From the cell containing the given text, extract its center point as (x, y) coordinate. 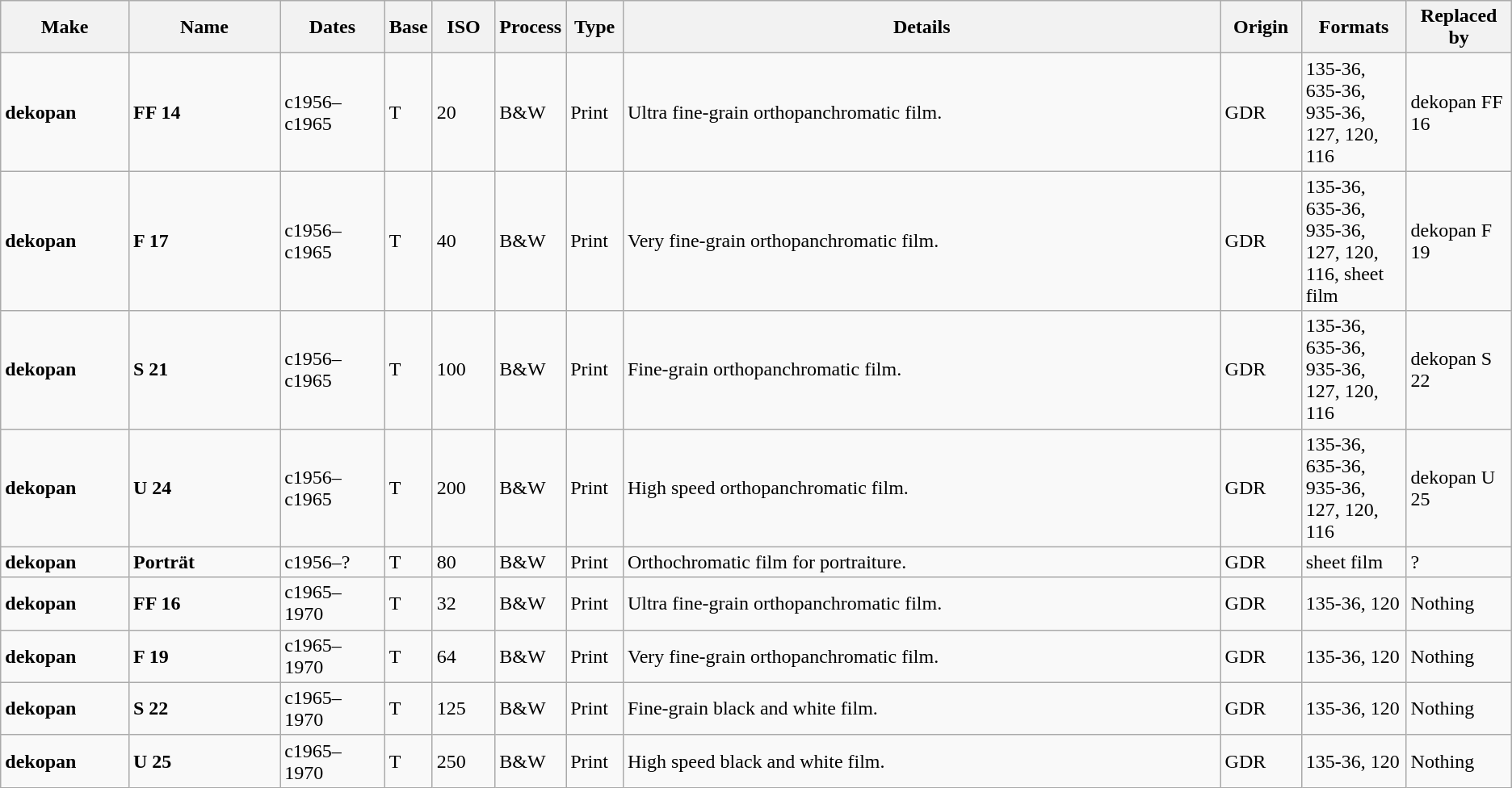
32 (464, 604)
Origin (1261, 27)
High speed orthopanchromatic film. (922, 488)
Make (65, 27)
F 17 (204, 241)
F 19 (204, 656)
135-36, 635-36, 935-36, 127, 120, 116, sheet film (1354, 241)
S 21 (204, 370)
dekopan S 22 (1459, 370)
S 22 (204, 709)
Dates (333, 27)
Fine-grain black and white film. (922, 709)
? (1459, 562)
c1956–? (333, 562)
FF 16 (204, 604)
Process (531, 27)
Name (204, 27)
Porträt (204, 562)
200 (464, 488)
dekopan F 19 (1459, 241)
Orthochromatic film for portraiture. (922, 562)
High speed black and white film. (922, 761)
80 (464, 562)
100 (464, 370)
Type (594, 27)
20 (464, 112)
U 25 (204, 761)
Base (409, 27)
dekopan FF 16 (1459, 112)
Fine-grain orthopanchromatic film. (922, 370)
Details (922, 27)
Replaced by (1459, 27)
FF 14 (204, 112)
40 (464, 241)
125 (464, 709)
250 (464, 761)
dekopan U 25 (1459, 488)
sheet film (1354, 562)
Formats (1354, 27)
ISO (464, 27)
U 24 (204, 488)
64 (464, 656)
